For the text-containing cell, return its midpoint in (x, y) coordinate format. 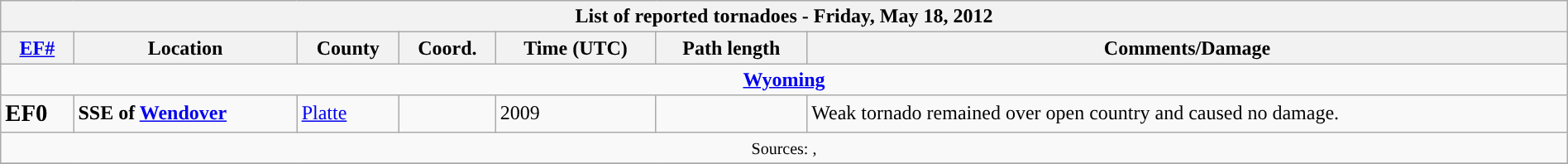
2009 (576, 113)
Path length (731, 48)
SSE of Wendover (185, 113)
EF0 (37, 113)
Comments/Damage (1188, 48)
Sources: , (784, 147)
Weak tornado remained over open country and caused no damage. (1188, 113)
Coord. (448, 48)
Time (UTC) (576, 48)
Platte (347, 113)
EF# (37, 48)
County (347, 48)
List of reported tornadoes - Friday, May 18, 2012 (784, 17)
Location (185, 48)
Wyoming (784, 80)
